Provide the [X, Y] coordinate of the cell's center where the given text is located.  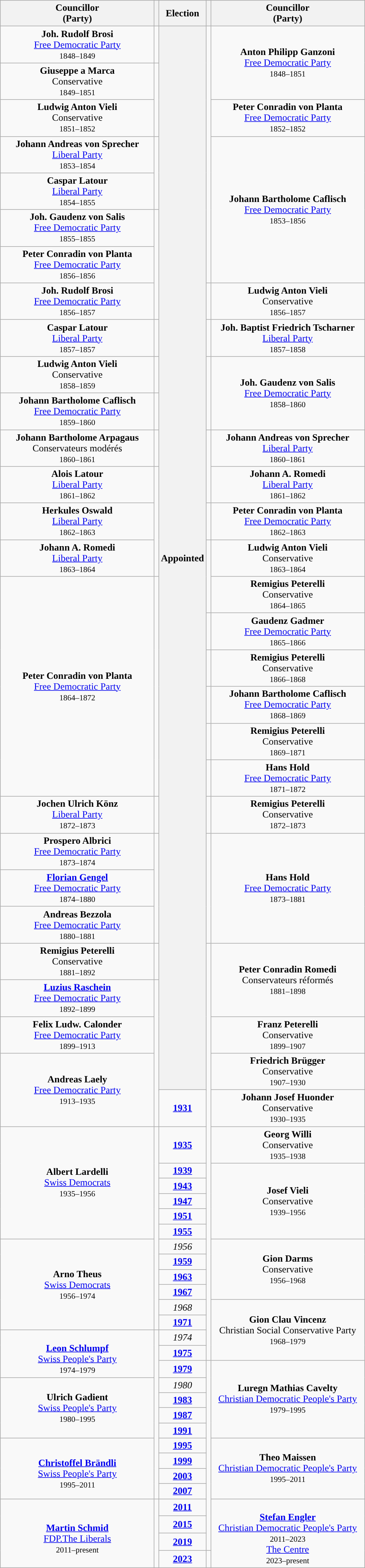
Leon SchlumpfSwiss People's Party1974–1979 [77, 1354]
Johann Bartholome CaflischFree Democratic Party1853–1856 [288, 210]
1956 [183, 1247]
Joh. Gaudenz von SalisFree Democratic Party1855–1855 [77, 228]
Johann Bartholome ArpagausConservateurs modérés1860–1861 [77, 448]
1955 [183, 1231]
2007 [183, 1491]
Remigius PeterelliConservative1869–1871 [288, 741]
2015 [183, 1524]
1968 [183, 1307]
Johann A. RomediLiberal Party1861–1862 [288, 485]
1931 [183, 1108]
Felix Ludw. CalonderFree Democratic Party1899–1913 [77, 1035]
Johann Andreas von SprecherLiberal Party1860–1861 [288, 448]
Election [183, 14]
1963 [183, 1277]
Peter Conradin von PlantaFree Democratic Party1862–1863 [288, 521]
Jochen Ulrich KönzLiberal Party1872–1873 [77, 815]
Peter Conradin RomediConservateurs réformés1881–1898 [288, 980]
Ludwig Anton VieliConservative1858–1859 [77, 374]
Johann Bartholome CaflischFree Democratic Party1859–1860 [77, 411]
Hans HoldFree Democratic Party1873–1881 [288, 888]
1951 [183, 1216]
Ludwig Anton VieliConservative1856–1857 [288, 301]
Herkules OswaldLiberal Party1862–1863 [77, 521]
Franz PeterelliConservative1899–1907 [288, 1035]
Joh. Rudolf BrosiFree Democratic Party1856–1857 [77, 301]
Christoffel BrändliSwiss People's Party1995–2011 [77, 1468]
1971 [183, 1322]
Hans HoldFree Democratic Party1871–1872 [288, 778]
Johann Bartholome CaflischFree Democratic Party1868–1869 [288, 705]
Caspar LatourLiberal Party1857–1857 [77, 338]
Remigius PeterelliConservative1866–1868 [288, 668]
1939 [183, 1171]
Andreas LaelyFree Democratic Party1913–1935 [77, 1090]
Caspar LatourLiberal Party1854–1855 [77, 191]
2003 [183, 1476]
Martin SchmidFDP.The Liberals2011–present [77, 1533]
Joh. Baptist Friedrich TscharnerLiberal Party1857–1858 [288, 338]
Joh. Gaudenz von SalisFree Democratic Party1858–1860 [288, 393]
Peter Conradin von PlantaFree Democratic Party1852–1852 [288, 118]
2011 [183, 1507]
1991 [183, 1431]
Theo MaissenChristian Democratic People's Party1995–2011 [288, 1468]
Luregn Mathias CaveltyChristian Democratic People's Party1979–1995 [288, 1399]
1983 [183, 1400]
Andreas BezzolaFree Democratic Party1880–1881 [77, 925]
1974 [183, 1337]
Alois LatourLiberal Party1861–1862 [77, 485]
Remigius PeterelliConservative1864–1865 [288, 595]
Johann A. RomediLiberal Party1863–1864 [77, 558]
1967 [183, 1292]
Albert LardelliSwiss Democrats1935–1956 [77, 1183]
Peter Conradin von PlantaFree Democratic Party1864–1872 [77, 686]
1947 [183, 1201]
2019 [183, 1542]
Georg WilliConservative1935–1938 [288, 1145]
Joh. Rudolf BrosiFree Democratic Party1848–1849 [77, 45]
Ulrich GadientSwiss People's Party1980–1995 [77, 1408]
2023 [183, 1559]
1943 [183, 1186]
Anton Philipp GanzoniFree Democratic Party1848–1851 [288, 63]
Florian GengelFree Democratic Party1874–1880 [77, 888]
1959 [183, 1262]
Stefan EnglerChristian Democratic People's Party2011–2023The Centre2023–present [288, 1533]
1975 [183, 1352]
Prospero AlbriciFree Democratic Party1873–1874 [77, 851]
1935 [183, 1145]
Friedrich BrüggerConservative1907–1930 [288, 1072]
Johann Andreas von SprecherLiberal Party1853–1854 [77, 155]
Luzius RascheinFree Democratic Party1892–1899 [77, 998]
Johann Josef HuonderConservative1930–1935 [288, 1108]
Ludwig Anton VieliConservative1863–1864 [288, 558]
Peter Conradin von PlantaFree Democratic Party1856–1856 [77, 265]
1995 [183, 1446]
Appointed [183, 558]
Remigius PeterelliConservative1881–1892 [77, 961]
1980 [183, 1385]
1979 [183, 1369]
Arno TheusSwiss Democrats1956–1974 [77, 1284]
1999 [183, 1461]
Gaudenz GadmerFree Democratic Party1865–1866 [288, 631]
Gion Clau VincenzChristian Social Conservative Party1968–1979 [288, 1330]
Gion DarmsConservative1956–1968 [288, 1269]
Giuseppe a MarcaConservative1849–1851 [77, 81]
1987 [183, 1415]
Remigius PeterelliConservative1872–1873 [288, 815]
Josef VieliConservative1939–1956 [288, 1201]
Ludwig Anton VieliConservative1851–1852 [77, 118]
